Provide the (x, y) coordinate of the cell's center where the given text is located.  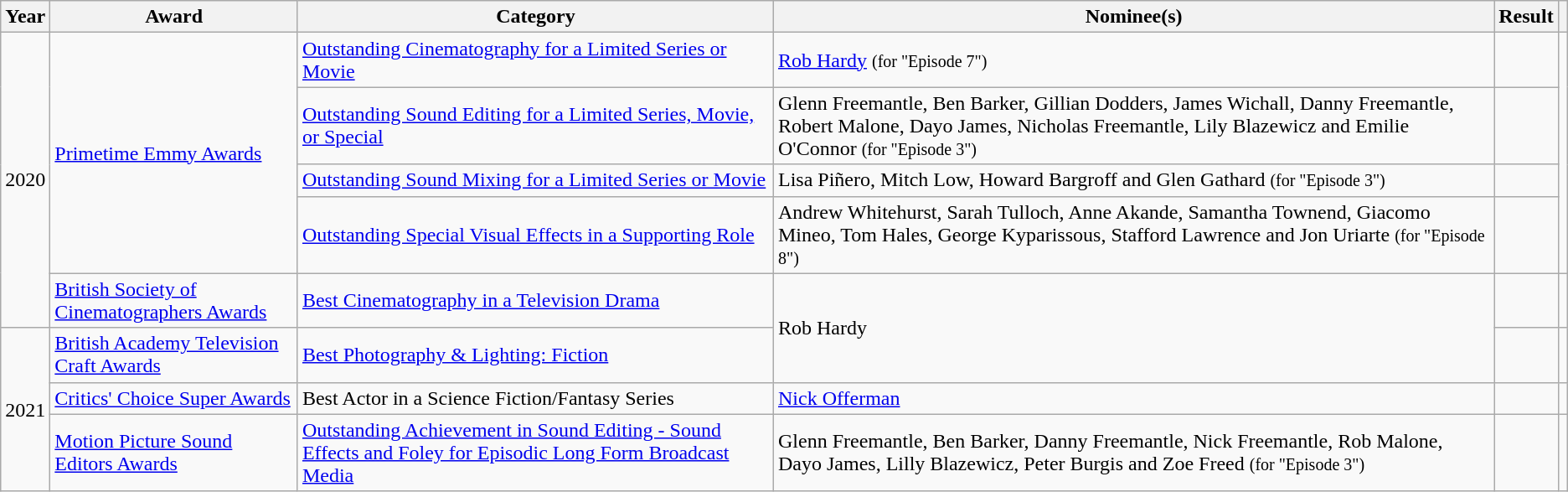
Best Actor in a Science Fiction/Fantasy Series (535, 398)
Rob Hardy (1133, 328)
Lisa Piñero, Mitch Low, Howard Bargroff and Glen Gathard (for "Episode 3") (1133, 180)
Outstanding Special Visual Effects in a Supporting Role (535, 235)
Award (174, 17)
Nominee(s) (1133, 17)
Category (535, 17)
British Society of Cinematographers Awards (174, 300)
Best Photography & Lighting: Fiction (535, 355)
Critics' Choice Super Awards (174, 398)
Best Cinematography in a Television Drama (535, 300)
Outstanding Sound Editing for a Limited Series, Movie, or Special (535, 126)
Outstanding Cinematography for a Limited Series or Movie (535, 60)
Result (1526, 17)
2020 (25, 180)
Year (25, 17)
Rob Hardy (for "Episode 7") (1133, 60)
Outstanding Achievement in Sound Editing - Sound Effects and Foley for Episodic Long Form Broadcast Media (535, 453)
Outstanding Sound Mixing for a Limited Series or Movie (535, 180)
Motion Picture Sound Editors Awards (174, 453)
Primetime Emmy Awards (174, 153)
Nick Offerman (1133, 398)
British Academy Television Craft Awards (174, 355)
2021 (25, 409)
